Return the [x, y] coordinate for the center point of the cell that contains the specified text.  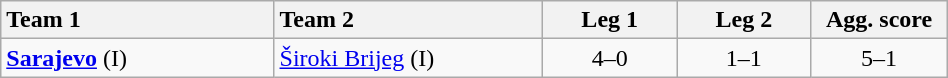
5–1 [879, 58]
Team 2 [408, 20]
Leg 1 [610, 20]
Team 1 [138, 20]
4–0 [610, 58]
Leg 2 [744, 20]
Sarajevo (I) [138, 58]
Široki Brijeg (I) [408, 58]
1–1 [744, 58]
Agg. score [879, 20]
